Identify which cell holds the provided text, then report its [x, y] central coordinate. 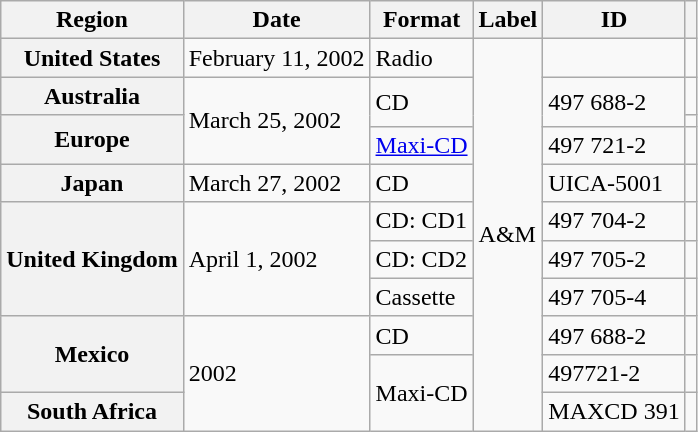
2002 [276, 373]
CD: CD1 [422, 221]
Region [92, 20]
February 11, 2002 [276, 58]
Mexico [92, 354]
497721-2 [614, 373]
497 705-4 [614, 297]
MAXCD 391 [614, 411]
CD: CD2 [422, 259]
UICA-5001 [614, 183]
South Africa [92, 411]
April 1, 2002 [276, 259]
ID [614, 20]
United Kingdom [92, 259]
Label [508, 20]
497 721-2 [614, 145]
A&M [508, 235]
497 705-2 [614, 259]
March 27, 2002 [276, 183]
Australia [92, 96]
Date [276, 20]
Europe [92, 140]
497 704-2 [614, 221]
Japan [92, 183]
March 25, 2002 [276, 120]
Format [422, 20]
United States [92, 58]
Radio [422, 58]
Cassette [422, 297]
